Search for the cell housing the specified text and yield its [X, Y] center coordinate. 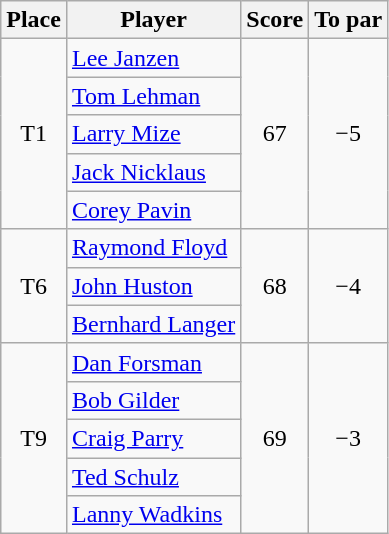
Ted Schulz [153, 477]
Jack Nicklaus [153, 172]
Bernhard Langer [153, 324]
−5 [348, 134]
T6 [34, 286]
Lee Janzen [153, 58]
−3 [348, 438]
Place [34, 20]
Score [275, 20]
Corey Pavin [153, 210]
68 [275, 286]
Dan Forsman [153, 362]
69 [275, 438]
Tom Lehman [153, 96]
−4 [348, 286]
Raymond Floyd [153, 248]
T9 [34, 438]
To par [348, 20]
67 [275, 134]
Lanny Wadkins [153, 515]
Larry Mize [153, 134]
Craig Parry [153, 438]
T1 [34, 134]
John Huston [153, 286]
Player [153, 20]
Bob Gilder [153, 400]
